Scan for the cell matching the given text and deliver its [x, y] coordinate at center. 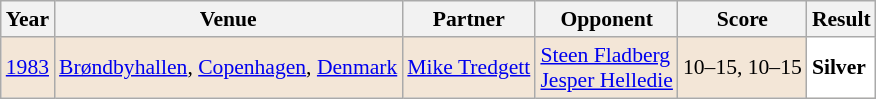
Partner [468, 19]
Brøndbyhallen, Copenhagen, Denmark [228, 68]
Year [28, 19]
Silver [842, 68]
Result [842, 19]
Opponent [606, 19]
Score [742, 19]
Mike Tredgett [468, 68]
Steen Fladberg Jesper Helledie [606, 68]
Venue [228, 19]
10–15, 10–15 [742, 68]
1983 [28, 68]
